Output the [x, y] coordinate of the center of the cell containing the given text.  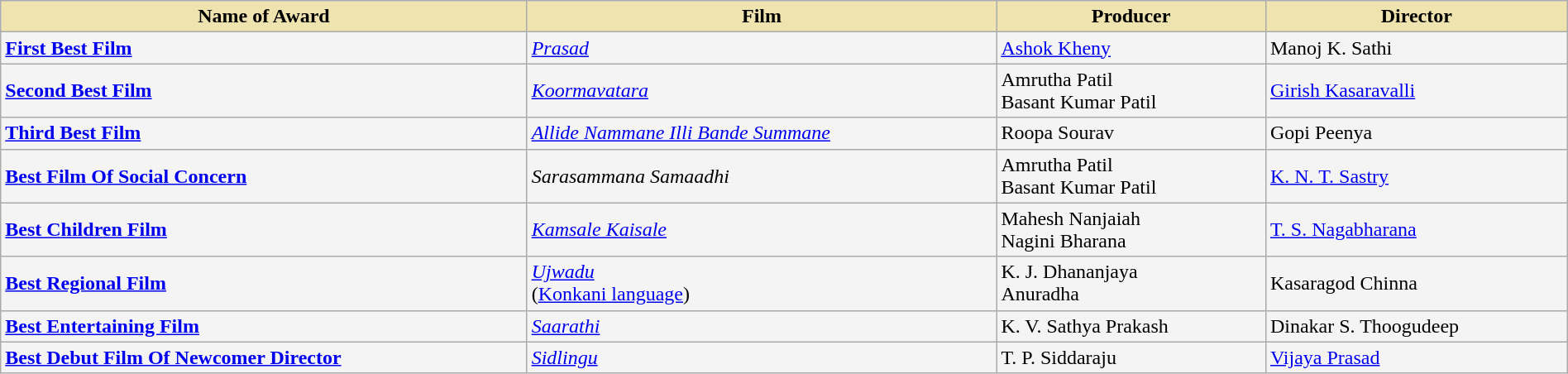
Gopi Peenya [1416, 133]
Sidlingu [762, 357]
Koormavatara [762, 91]
Mahesh NanjaiahNagini Bharana [1131, 230]
Dinakar S. Thoogudeep [1416, 326]
Third Best Film [264, 133]
K. N. T. Sastry [1416, 175]
Prasad [762, 48]
Ashok Kheny [1131, 48]
K. V. Sathya Prakash [1131, 326]
Kamsale Kaisale [762, 230]
Saarathi [762, 326]
Producer [1131, 17]
Name of Award [264, 17]
T. P. Siddaraju [1131, 357]
Ujwadu(Konkani language) [762, 283]
Vijaya Prasad [1416, 357]
T. S. Nagabharana [1416, 230]
Kasaragod Chinna [1416, 283]
Manoj K. Sathi [1416, 48]
Allide Nammane Illi Bande Summane [762, 133]
Best Film Of Social Concern [264, 175]
Sarasammana Samaadhi [762, 175]
First Best Film [264, 48]
Director [1416, 17]
Best Entertaining Film [264, 326]
Roopa Sourav [1131, 133]
Best Debut Film Of Newcomer Director [264, 357]
Best Regional Film [264, 283]
Second Best Film [264, 91]
Girish Kasaravalli [1416, 91]
K. J. DhananjayaAnuradha [1131, 283]
Film [762, 17]
Best Children Film [264, 230]
